Return [X, Y] of the center of cell containing provided text 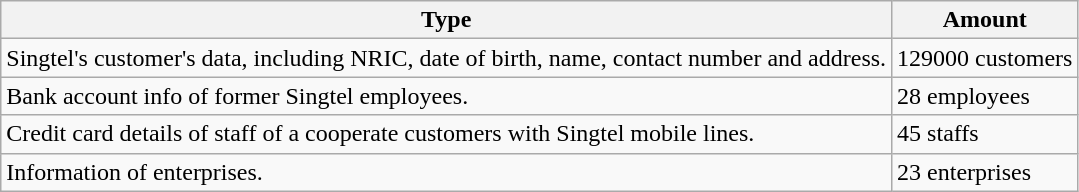
129000 customers [985, 58]
Bank account info of former Singtel employees. [446, 96]
Information of enterprises. [446, 172]
Type [446, 20]
Singtel's customer's data, including NRIC, date of birth, name, contact number and address. [446, 58]
Credit card details of staff of a cooperate customers with Singtel mobile lines. [446, 134]
45 staffs [985, 134]
23 enterprises [985, 172]
Amount [985, 20]
28 employees [985, 96]
